Extract the (x, y) coordinate from the center of the cell holding the provided text.  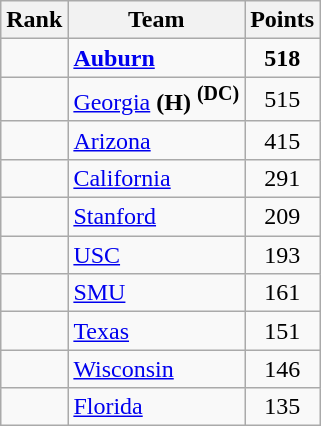
Wisconsin (156, 369)
USC (156, 255)
146 (282, 369)
Auburn (156, 58)
Rank (34, 20)
Points (282, 20)
SMU (156, 293)
415 (282, 140)
Florida (156, 407)
291 (282, 178)
193 (282, 255)
Arizona (156, 140)
515 (282, 100)
518 (282, 58)
151 (282, 331)
Georgia (H) (DC) (156, 100)
California (156, 178)
161 (282, 293)
135 (282, 407)
209 (282, 217)
Stanford (156, 217)
Team (156, 20)
Texas (156, 331)
